For the text-containing cell, return its midpoint in (X, Y) coordinate format. 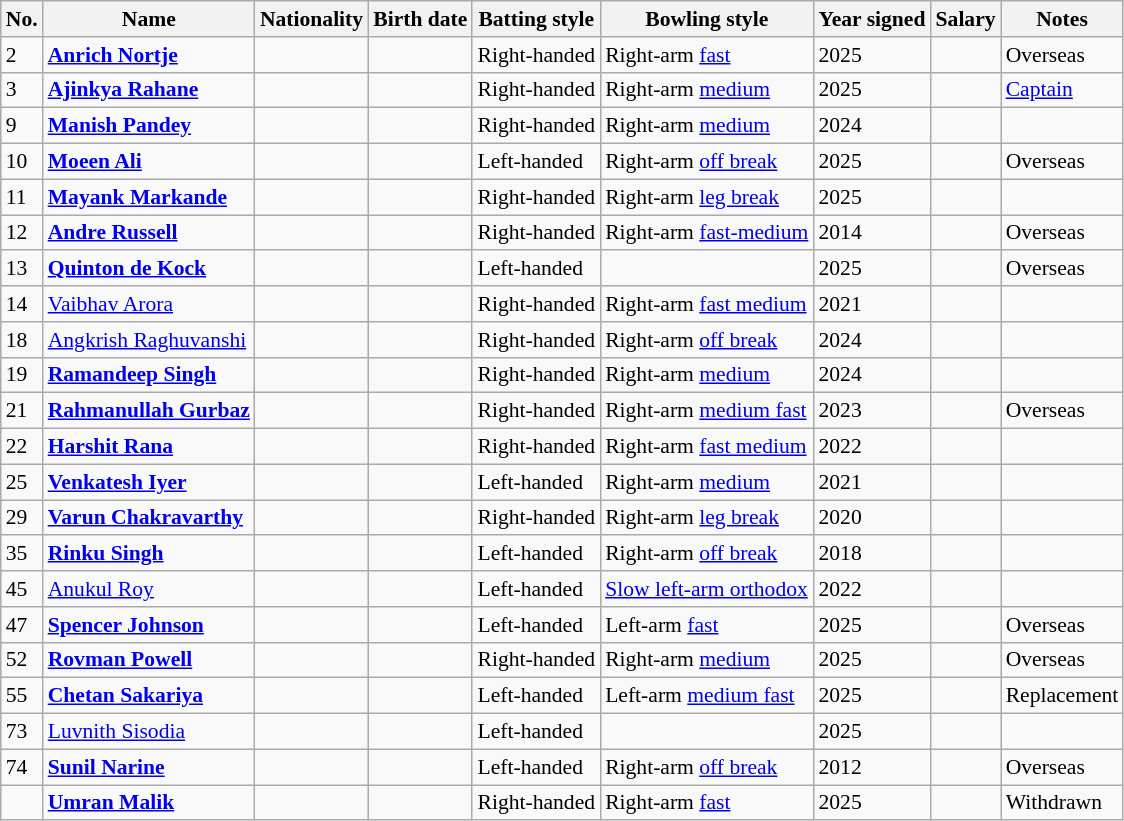
Quinton de Kock (149, 269)
Harshit Rana (149, 447)
74 (22, 767)
52 (22, 660)
Left-arm fast (706, 625)
3 (22, 90)
No. (22, 19)
47 (22, 625)
Withdrawn (1062, 803)
19 (22, 375)
Birth date (420, 19)
Moeen Ali (149, 162)
2020 (872, 518)
Ramandeep Singh (149, 375)
2 (22, 55)
Replacement (1062, 696)
55 (22, 696)
13 (22, 269)
14 (22, 304)
2018 (872, 554)
2014 (872, 233)
Andre Russell (149, 233)
Rahmanullah Gurbaz (149, 411)
Right-arm medium fast (706, 411)
29 (22, 518)
Vaibhav Arora (149, 304)
Angkrish Raghuvanshi (149, 340)
Spencer Johnson (149, 625)
22 (22, 447)
Anrich Nortje (149, 55)
Salary (966, 19)
2012 (872, 767)
2023 (872, 411)
Year signed (872, 19)
Umran Malik (149, 803)
73 (22, 732)
Nationality (312, 19)
10 (22, 162)
21 (22, 411)
Notes (1062, 19)
Luvnith Sisodia (149, 732)
Name (149, 19)
Chetan Sakariya (149, 696)
45 (22, 589)
9 (22, 126)
Rinku Singh (149, 554)
Anukul Roy (149, 589)
Mayank Markande (149, 197)
Right-arm fast-medium (706, 233)
Ajinkya Rahane (149, 90)
11 (22, 197)
Left-arm medium fast (706, 696)
Rovman Powell (149, 660)
12 (22, 233)
Venkatesh Iyer (149, 482)
35 (22, 554)
18 (22, 340)
Batting style (536, 19)
Varun Chakravarthy (149, 518)
Manish Pandey (149, 126)
Slow left-arm orthodox (706, 589)
25 (22, 482)
Sunil Narine (149, 767)
Bowling style (706, 19)
Captain (1062, 90)
